Detect which cell encompasses the target text, then output its (X, Y) center coordinate. 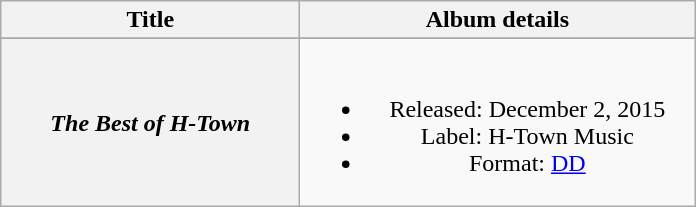
Title (150, 20)
Released: December 2, 2015Label: H-Town MusicFormat: DD (498, 122)
The Best of H-Town (150, 122)
Album details (498, 20)
